For the text-containing cell, return its midpoint in (X, Y) coordinate format. 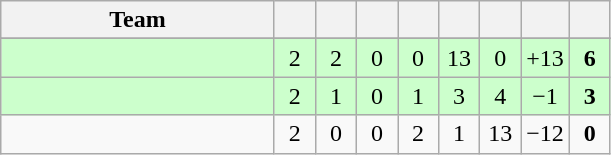
6 (590, 58)
−1 (546, 96)
Team (138, 20)
−12 (546, 134)
4 (500, 96)
+13 (546, 58)
